Find where the given text appears and provide that cell's center as (x, y) coordinate. 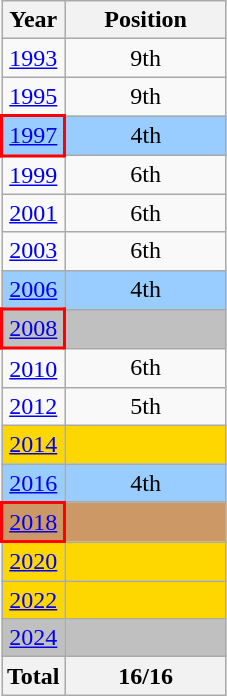
2003 (34, 251)
1995 (34, 96)
2022 (34, 600)
2020 (34, 562)
5th (146, 406)
1993 (34, 58)
Total (34, 676)
16/16 (146, 676)
2008 (34, 329)
2024 (34, 638)
2001 (34, 213)
2018 (34, 522)
1997 (34, 136)
2012 (34, 406)
2010 (34, 368)
2014 (34, 444)
2016 (34, 484)
Year (34, 20)
2006 (34, 290)
Position (146, 20)
1999 (34, 174)
